Capture the cell that displays the provided text and extract its [x, y] central coordinate. 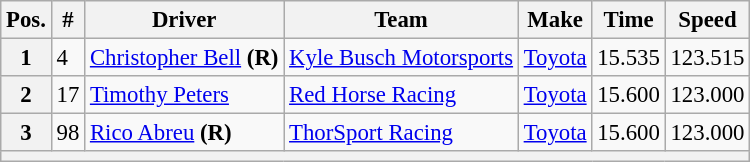
98 [68, 133]
Timothy Peters [184, 95]
Time [628, 20]
Kyle Busch Motorsports [402, 58]
1 [26, 58]
2 [26, 95]
3 [26, 133]
123.515 [708, 58]
4 [68, 58]
Speed [708, 20]
Rico Abreu (R) [184, 133]
# [68, 20]
Christopher Bell (R) [184, 58]
17 [68, 95]
ThorSport Racing [402, 133]
Red Horse Racing [402, 95]
Driver [184, 20]
Pos. [26, 20]
Team [402, 20]
15.535 [628, 58]
Make [555, 20]
